Output the [x, y] coordinate of the center of the cell containing the given text.  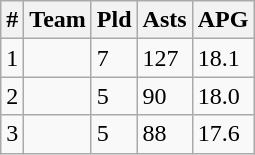
Pld [114, 20]
1 [12, 58]
2 [12, 96]
17.6 [223, 134]
Asts [164, 20]
127 [164, 58]
90 [164, 96]
# [12, 20]
7 [114, 58]
3 [12, 134]
18.1 [223, 58]
88 [164, 134]
Team [58, 20]
18.0 [223, 96]
APG [223, 20]
